From the cell containing the given text, extract its center point as [x, y] coordinate. 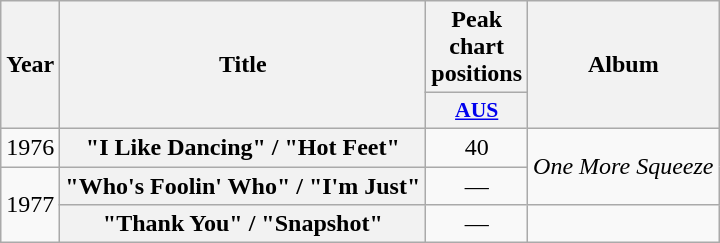
"Who's Foolin' Who" / "I'm Just" [243, 185]
1977 [30, 204]
Title [243, 65]
1976 [30, 147]
40 [477, 147]
One More Squeeze [624, 166]
Album [624, 65]
AUS [477, 111]
Peak chartpositions [477, 47]
"I Like Dancing" / "Hot Feet" [243, 147]
Year [30, 65]
"Thank You" / "Snapshot" [243, 224]
